Identify which cell holds the provided text, then report its [x, y] central coordinate. 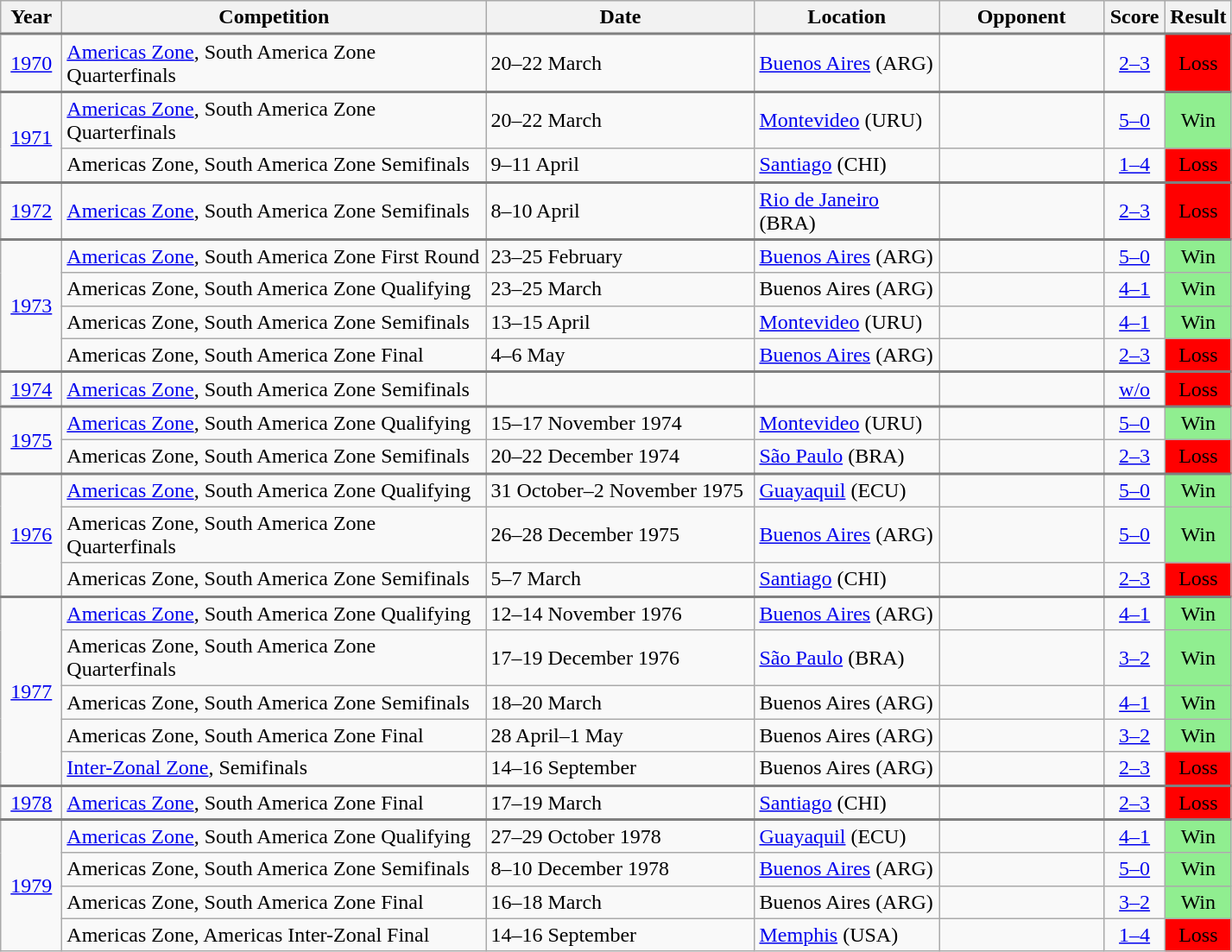
17–19 December 1976 [620, 658]
Year [31, 17]
Opponent [1022, 17]
1976 [31, 535]
4–6 May [620, 356]
Location [847, 17]
13–15 April [620, 322]
27–29 October 1978 [620, 835]
Americas Zone, South America Zone First Round [275, 255]
Competition [275, 17]
1972 [31, 211]
Result [1198, 17]
Score [1134, 17]
23–25 March [620, 289]
18–20 March [620, 703]
Date [620, 17]
16–18 March [620, 902]
15–17 November 1974 [620, 423]
1977 [31, 690]
1974 [31, 389]
23–25 February [620, 255]
Americas Zone, Americas Inter-Zonal Final [275, 935]
1979 [31, 886]
Rio de Janeiro (BRA) [847, 211]
26–28 December 1975 [620, 535]
8–10 April [620, 211]
12–14 November 1976 [620, 613]
1978 [31, 803]
28 April–1 May [620, 735]
31 October–2 November 1975 [620, 490]
1970 [31, 64]
5–7 March [620, 580]
20–22 December 1974 [620, 456]
w/o [1134, 389]
Memphis (USA) [847, 935]
17–19 March [620, 803]
1971 [31, 136]
8–10 December 1978 [620, 869]
1973 [31, 306]
Inter-Zonal Zone, Semifinals [275, 768]
9–11 April [620, 166]
1975 [31, 440]
